Locate the cell with the specified text and output its [x, y] center coordinate. 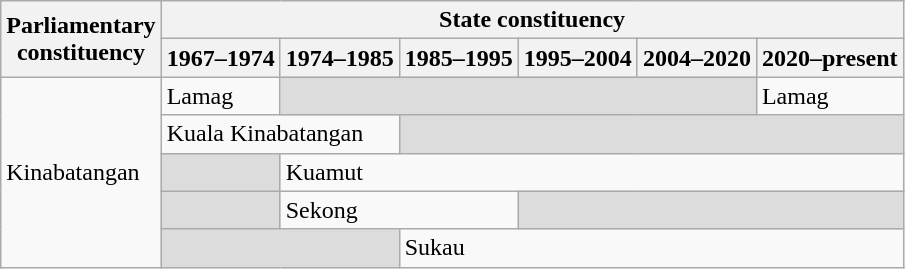
1985–1995 [458, 58]
1967–1974 [220, 58]
Kuamut [592, 172]
1974–1985 [340, 58]
Parliamentaryconstituency [81, 39]
1995–2004 [578, 58]
Kuala Kinabatangan [280, 134]
Kinabatangan [81, 172]
Sekong [399, 210]
State constituency [532, 20]
2004–2020 [696, 58]
Sukau [651, 248]
2020–present [830, 58]
